Determine the (x, y) coordinate at the center of the cell enclosing the given text.  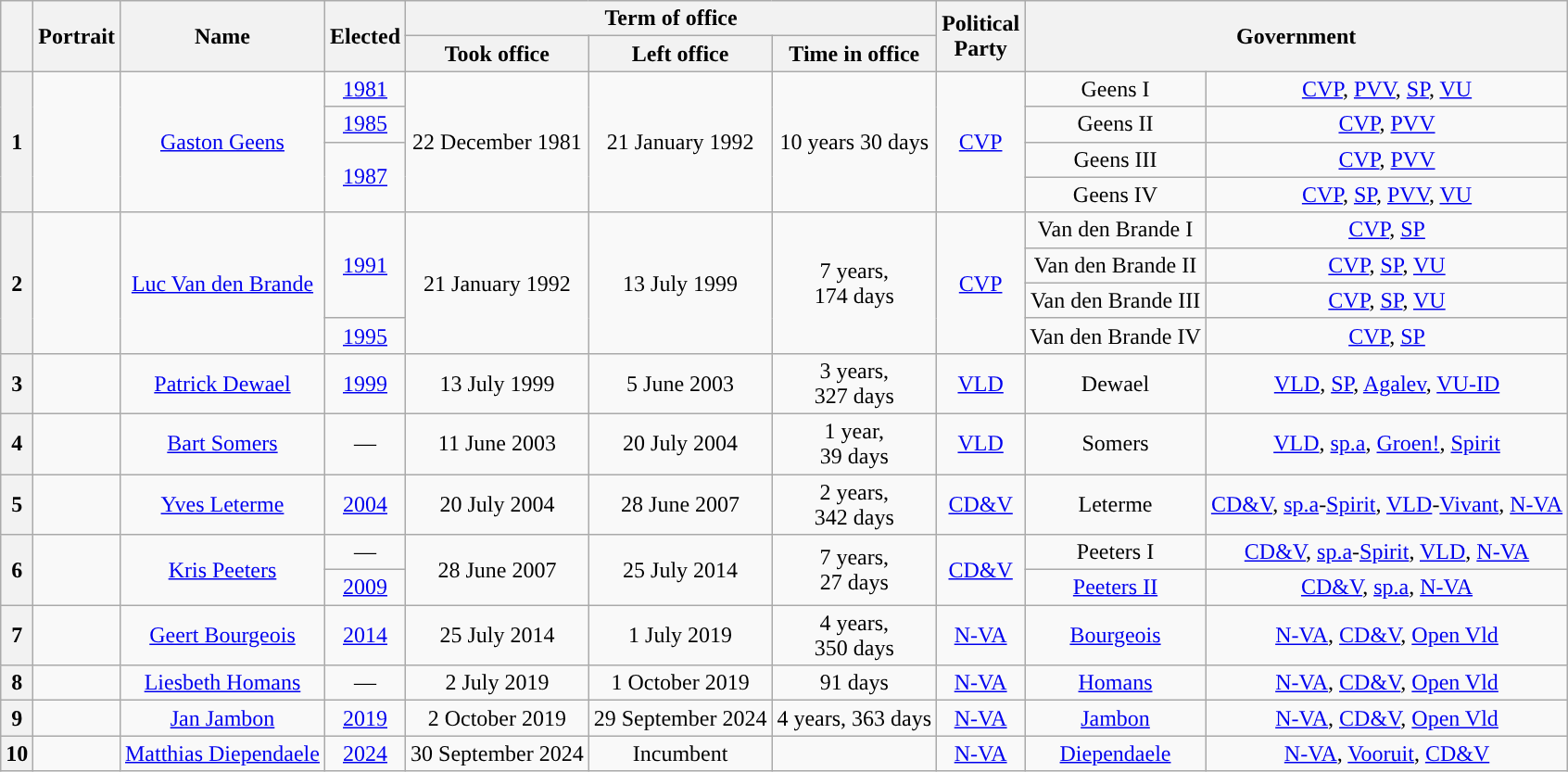
8 (17, 683)
1999 (365, 384)
Geens I (1116, 89)
VLD, SP, Agalev, VU-ID (1386, 384)
Portrait (77, 36)
2004 (365, 504)
N-VA, Vooruit, CD&V (1386, 753)
1985 (365, 124)
Bourgeois (1116, 636)
4 (17, 443)
1 (17, 142)
1 year,39 days (854, 443)
Incumbent (680, 753)
VLD, sp.a, Groen!, Spirit (1386, 443)
Luc Van den Brande (222, 283)
4 years,350 days (854, 636)
30 September 2024 (498, 753)
2024 (365, 753)
CVP, PVV, SP, VU (1386, 89)
Homans (1116, 683)
Liesbeth Homans (222, 683)
2 (17, 283)
Term of office (671, 19)
1981 (365, 89)
Government (1296, 36)
10 (17, 753)
29 September 2024 (680, 718)
Left office (680, 54)
Matthias Diependaele (222, 753)
Time in office (854, 54)
3 (17, 384)
Van den Brande I (1116, 230)
CVP, SP, PVV, VU (1386, 195)
Geens III (1116, 159)
Kris Peeters (222, 570)
CD&V, sp.a-Spirit, VLD, N-VA (1386, 552)
Geens IV (1116, 195)
7 years,27 days (854, 570)
1987 (365, 177)
PoliticalParty (980, 36)
1 July 2019 (680, 636)
Van den Brande IV (1116, 335)
CD&V, sp.a-Spirit, VLD-Vivant, N-VA (1386, 504)
2019 (365, 718)
Name (222, 36)
5 June 2003 (680, 384)
Geert Bourgeois (222, 636)
Took office (498, 54)
1995 (365, 335)
5 (17, 504)
Somers (1116, 443)
7 years,174 days (854, 283)
91 days (854, 683)
10 years 30 days (854, 142)
22 December 1981 (498, 142)
Dewael (1116, 384)
Diependaele (1116, 753)
Bart Somers (222, 443)
Leterme (1116, 504)
Van den Brande III (1116, 300)
11 June 2003 (498, 443)
1 October 2019 (680, 683)
2 years,342 days (854, 504)
Patrick Dewael (222, 384)
Jan Jambon (222, 718)
Peeters I (1116, 552)
Elected (365, 36)
Geens II (1116, 124)
Jambon (1116, 718)
2 July 2019 (498, 683)
7 (17, 636)
1991 (365, 265)
CD&V, sp.a, N-VA (1386, 588)
Peeters II (1116, 588)
6 (17, 570)
2014 (365, 636)
9 (17, 718)
2 October 2019 (498, 718)
2009 (365, 588)
Gaston Geens (222, 142)
4 years, 363 days (854, 718)
3 years,327 days (854, 384)
Van den Brande II (1116, 265)
Yves Leterme (222, 504)
